Extract the [X, Y] coordinate from the center of the cell holding the provided text.  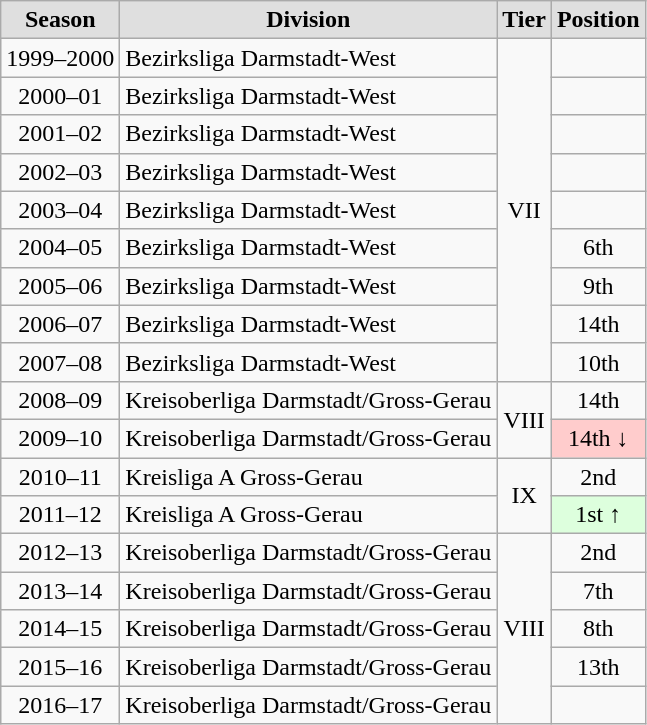
2008–09 [60, 400]
2001–02 [60, 134]
2010–11 [60, 477]
Division [308, 20]
2005–06 [60, 286]
2011–12 [60, 515]
2014–15 [60, 629]
2002–03 [60, 172]
Tier [524, 20]
VII [524, 210]
2003–04 [60, 210]
8th [598, 629]
6th [598, 248]
2004–05 [60, 248]
10th [598, 362]
2013–14 [60, 591]
1999–2000 [60, 58]
2009–10 [60, 438]
IX [524, 496]
2015–16 [60, 667]
2006–07 [60, 324]
2007–08 [60, 362]
1st ↑ [598, 515]
2012–13 [60, 553]
9th [598, 286]
13th [598, 667]
14th ↓ [598, 438]
2000–01 [60, 96]
Season [60, 20]
2016–17 [60, 705]
Position [598, 20]
7th [598, 591]
